For the text-containing cell, return its midpoint in (x, y) coordinate format. 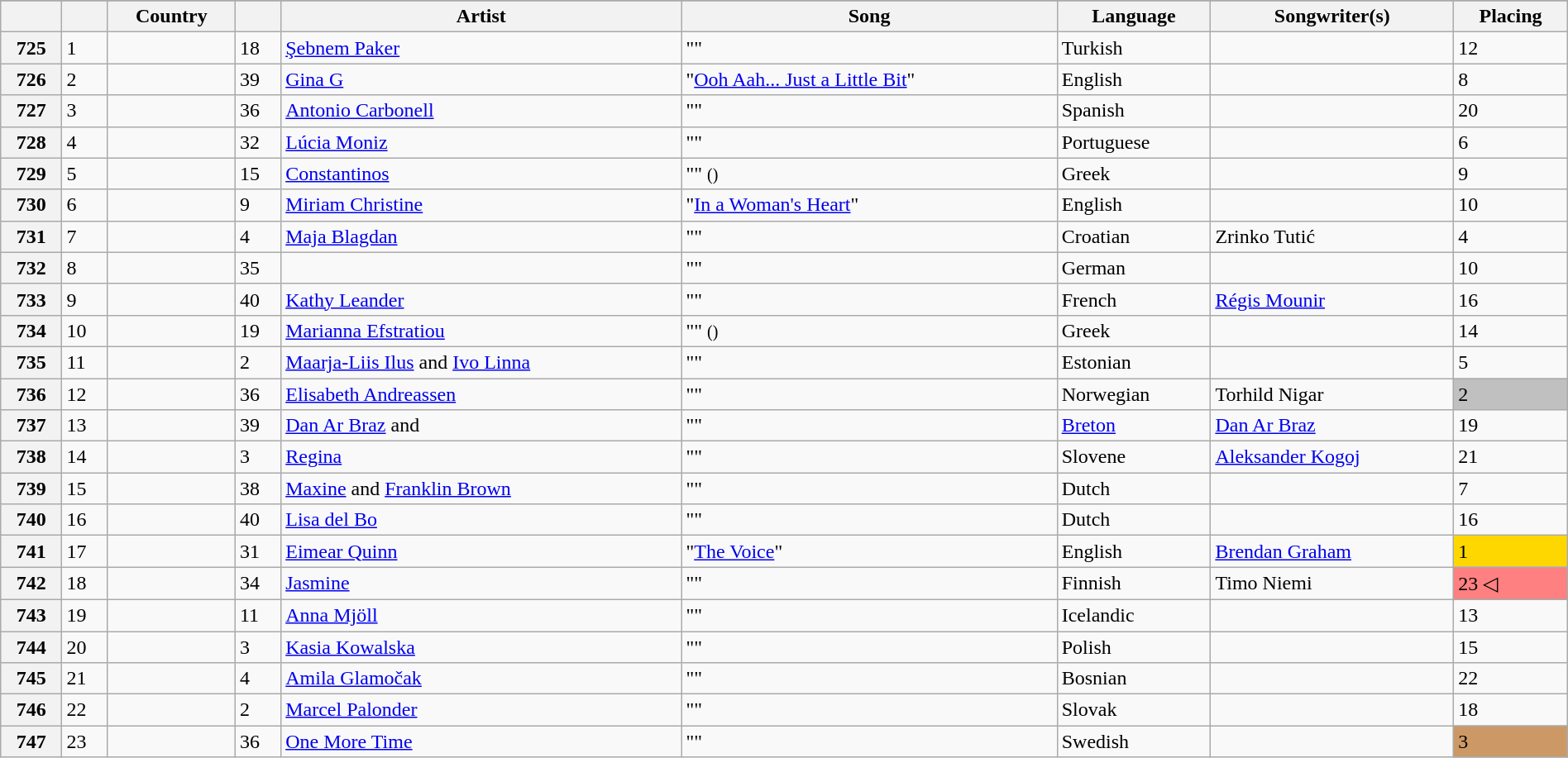
733 (31, 299)
Lisa del Bo (481, 520)
31 (258, 551)
728 (31, 142)
737 (31, 426)
Timo Niemi (1332, 584)
Placing (1510, 17)
743 (31, 615)
Songwriter(s) (1332, 17)
746 (31, 710)
Estonian (1134, 362)
Icelandic (1134, 615)
Maja Blagdan (481, 236)
Miriam Christine (481, 205)
German (1134, 268)
744 (31, 647)
738 (31, 457)
17 (84, 551)
Slovene (1134, 457)
729 (31, 174)
Language (1134, 17)
Torhild Nigar (1332, 394)
Dan Ar Braz (1332, 426)
Norwegian (1134, 394)
Constantinos (481, 174)
Lúcia Moniz (481, 142)
Elisabeth Andreassen (481, 394)
35 (258, 268)
Finnish (1134, 584)
"Ooh Aah... Just a Little Bit" (869, 79)
Polish (1134, 647)
French (1134, 299)
Croatian (1134, 236)
Portuguese (1134, 142)
735 (31, 362)
Artist (481, 17)
Antonio Carbonell (481, 111)
739 (31, 489)
734 (31, 331)
Brendan Graham (1332, 551)
Marcel Palonder (481, 710)
Country (171, 17)
23 (84, 741)
745 (31, 679)
32 (258, 142)
727 (31, 111)
730 (31, 205)
747 (31, 741)
Slovak (1134, 710)
731 (31, 236)
742 (31, 584)
38 (258, 489)
Dan Ar Braz and (481, 426)
Anna Mjöll (481, 615)
Şebnem Paker (481, 48)
Gina G (481, 79)
Aleksander Kogoj (1332, 457)
Régis Mounir (1332, 299)
Kasia Kowalska (481, 647)
Eimear Quinn (481, 551)
Marianna Efstratiou (481, 331)
One More Time (481, 741)
Maarja-Liis Ilus and Ivo Linna (481, 362)
34 (258, 584)
Bosnian (1134, 679)
Breton (1134, 426)
Maxine and Franklin Brown (481, 489)
"In a Woman's Heart" (869, 205)
Jasmine (481, 584)
725 (31, 48)
740 (31, 520)
Song (869, 17)
741 (31, 551)
Kathy Leander (481, 299)
Turkish (1134, 48)
Regina (481, 457)
Swedish (1134, 741)
"The Voice" (869, 551)
726 (31, 79)
736 (31, 394)
Spanish (1134, 111)
23 ◁ (1510, 584)
Zrinko Tutić (1332, 236)
732 (31, 268)
Amila Glamočak (481, 679)
